Search for the cell housing the specified text and yield its [X, Y] center coordinate. 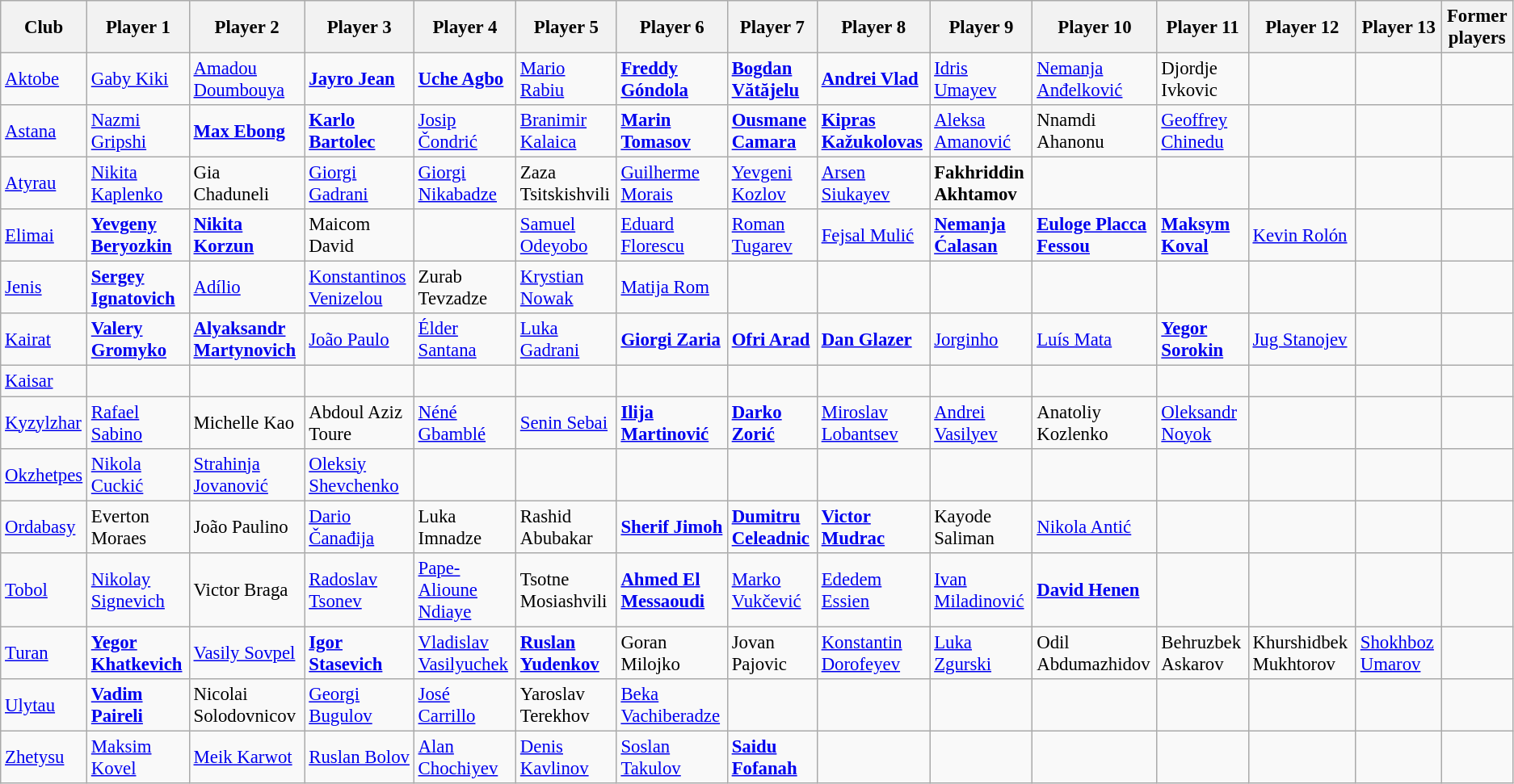
Player 3 [359, 27]
Marin Tomasov [672, 131]
Sergey Ignatovich [139, 287]
Player 6 [672, 27]
Max Ebong [247, 131]
Khurshidbek Mukhtorov [1302, 652]
Player 13 [1398, 27]
Giorgi Gadrani [359, 184]
Denis Kavlinov [567, 757]
Roman Tugarev [772, 236]
Zaza Tsitskishvili [567, 184]
Yevgeni Kozlov [772, 184]
Turan [44, 652]
Michelle Kao [247, 423]
Andrei Vlad [873, 79]
Adílio [247, 287]
Nicolai Solodovnicov [247, 706]
Darko Zorić [772, 423]
Yegor Khatkevich [139, 652]
Alan Chochiyev [465, 757]
Nnamdi Ahanonu [1095, 131]
Igor Stasevich [359, 652]
Meik Karwot [247, 757]
João Paulo [359, 339]
Alyaksandr Martynovich [247, 339]
Behruzbek Askarov [1202, 652]
Gaby Kiki [139, 79]
Goran Milojko [672, 652]
Vadim Paireli [139, 706]
Everton Moraes [139, 526]
Club [44, 27]
Ruslan Bolov [359, 757]
Player 12 [1302, 27]
Krystian Nowak [567, 287]
Geoffrey Chinedu [1202, 131]
Oleksiy Shevchenko [359, 475]
José Carrillo [465, 706]
Ededem Essien [873, 589]
Player 11 [1202, 27]
Ordabasy [44, 526]
Branimir Kalaica [567, 131]
Elimai [44, 236]
Amadou Doumbouya [247, 79]
Luka Zgurski [981, 652]
Yaroslav Terekhov [567, 706]
Player 2 [247, 27]
Oleksandr Noyok [1202, 423]
Luka Imnadze [465, 526]
Valery Gromyko [139, 339]
Ivan Miladinović [981, 589]
David Henen [1095, 589]
Radoslav Tsonev [359, 589]
Player 8 [873, 27]
Konstantinos Venizelou [359, 287]
Maksym Koval [1202, 236]
Yegor Sorokin [1202, 339]
Nazmi Gripshi [139, 131]
Élder Santana [465, 339]
Soslan Takulov [672, 757]
Nikita Kaplenko [139, 184]
Victor Braga [247, 589]
Player 4 [465, 27]
Marko Vukčević [772, 589]
Yevgeny Beryozkin [139, 236]
Pape-Alioune Ndiaye [465, 589]
Ahmed El Messaoudi [672, 589]
Kipras Kažukolovas [873, 131]
Atyrau [44, 184]
Karlo Bartolec [359, 131]
Nikola Cuckić [139, 475]
Rashid Abubakar [567, 526]
Anatoliy Kozlenko [1095, 423]
Samuel Odeyobo [567, 236]
Senin Sebai [567, 423]
Tobol [44, 589]
Sherif Jimoh [672, 526]
Fakhriddin Akhtamov [981, 184]
Nikita Korzun [247, 236]
Zhetysu [44, 757]
Nikolay Signevich [139, 589]
Aleksa Amanović [981, 131]
Ofri Arad [772, 339]
Ousmane Camara [772, 131]
Fejsal Mulić [873, 236]
Maicom David [359, 236]
Jenis [44, 287]
Nemanja Anđelković [1095, 79]
Abdoul Aziz Toure [359, 423]
Jug Stanojev [1302, 339]
Kevin Rolón [1302, 236]
Kaisar [44, 381]
Miroslav Lobantsev [873, 423]
Dan Glazer [873, 339]
Player 7 [772, 27]
Kayode Saliman [981, 526]
Ilija Martinović [672, 423]
Victor Mudrac [873, 526]
Player 9 [981, 27]
Zurab Tevzadze [465, 287]
Freddy Góndola [672, 79]
Former players [1477, 27]
João Paulino [247, 526]
Shokhboz Umarov [1398, 652]
Maksim Kovel [139, 757]
Ulytau [44, 706]
Beka Vachiberadze [672, 706]
Vladislav Vasilyuchek [465, 652]
Okzhetpes [44, 475]
Luís Mata [1095, 339]
Matija Rom [672, 287]
Player 5 [567, 27]
Andrei Vasilyev [981, 423]
Ruslan Yudenkov [567, 652]
Astana [44, 131]
Guilherme Morais [672, 184]
Gia Chaduneli [247, 184]
Giorgi Zaria [672, 339]
Player 10 [1095, 27]
Josip Čondrić [465, 131]
Rafael Sabino [139, 423]
Dario Čanađija [359, 526]
Dumitru Celeadnic [772, 526]
Bogdan Vătăjelu [772, 79]
Tsotne Mosiashvili [567, 589]
Nikola Antić [1095, 526]
Euloge Placca Fessou [1095, 236]
Jorginho [981, 339]
Georgi Bugulov [359, 706]
Kairat [44, 339]
Jayro Jean [359, 79]
Konstantin Dorofeyev [873, 652]
Vasily Sovpel [247, 652]
Player 1 [139, 27]
Arsen Siukayev [873, 184]
Uche Agbo [465, 79]
Néné Gbamblé [465, 423]
Giorgi Nikabadze [465, 184]
Djordje Ivkovic [1202, 79]
Odil Abdumazhidov [1095, 652]
Eduard Florescu [672, 236]
Mario Rabiu [567, 79]
Aktobe [44, 79]
Nemanja Ćalasan [981, 236]
Saidu Fofanah [772, 757]
Idris Umayev [981, 79]
Luka Gadrani [567, 339]
Strahinja Jovanović [247, 475]
Jovan Pajovic [772, 652]
Kyzylzhar [44, 423]
